Pinpoint the cell where the given text exists, returning its (X, Y) midpoint coordinate. 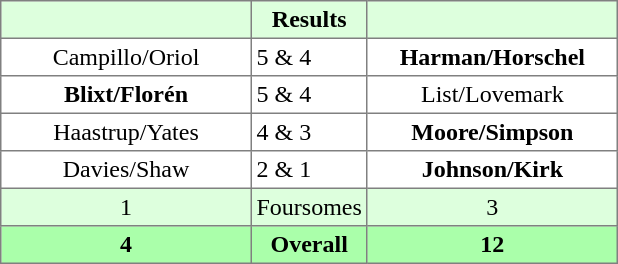
Results (309, 20)
2 & 1 (309, 170)
12 (492, 245)
1 (126, 207)
Blixt/Florén (126, 95)
4 (126, 245)
Johnson/Kirk (492, 170)
Haastrup/Yates (126, 132)
4 & 3 (309, 132)
List/Lovemark (492, 95)
3 (492, 207)
Moore/Simpson (492, 132)
Overall (309, 245)
Harman/Horschel (492, 57)
Foursomes (309, 207)
Davies/Shaw (126, 170)
Campillo/Oriol (126, 57)
